Find where the given text appears and provide that cell's center as (X, Y) coordinate. 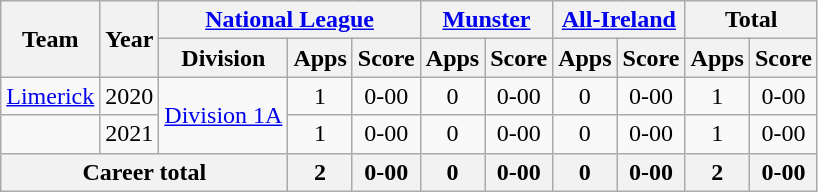
Team (50, 39)
National League (290, 20)
Career total (144, 172)
2021 (130, 134)
All-Ireland (619, 20)
Total (751, 20)
Division 1A (224, 115)
2020 (130, 96)
Division (224, 58)
Munster (486, 20)
Limerick (50, 96)
Year (130, 39)
